Return the (x, y) coordinate for the center point of the cell that contains the specified text.  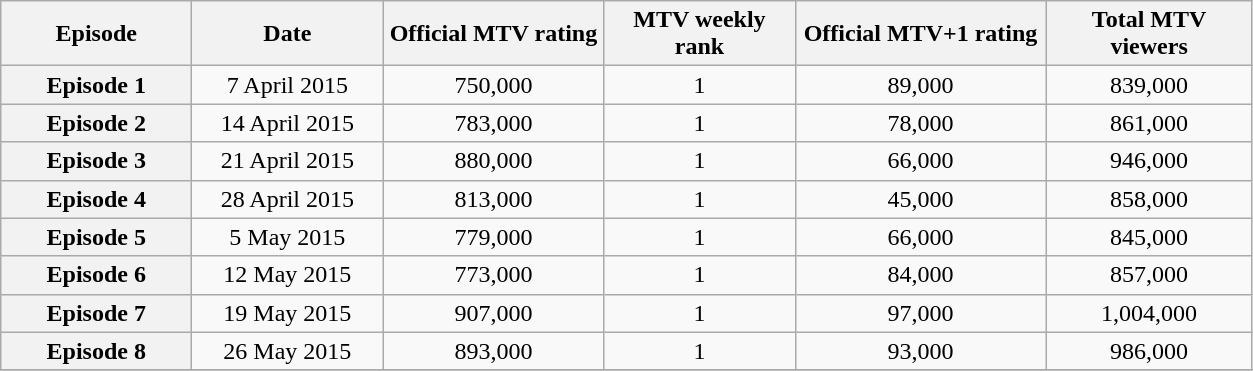
Episode 6 (96, 275)
907,000 (494, 313)
880,000 (494, 161)
Episode 3 (96, 161)
893,000 (494, 351)
Episode (96, 34)
78,000 (920, 123)
45,000 (920, 199)
21 April 2015 (288, 161)
28 April 2015 (288, 199)
26 May 2015 (288, 351)
986,000 (1149, 351)
Episode 2 (96, 123)
858,000 (1149, 199)
813,000 (494, 199)
7 April 2015 (288, 85)
861,000 (1149, 123)
Episode 1 (96, 85)
89,000 (920, 85)
97,000 (920, 313)
19 May 2015 (288, 313)
84,000 (920, 275)
845,000 (1149, 237)
Official MTV rating (494, 34)
1,004,000 (1149, 313)
MTV weekly rank (700, 34)
Total MTV viewers (1149, 34)
12 May 2015 (288, 275)
Episode 4 (96, 199)
946,000 (1149, 161)
839,000 (1149, 85)
14 April 2015 (288, 123)
783,000 (494, 123)
750,000 (494, 85)
779,000 (494, 237)
857,000 (1149, 275)
Episode 5 (96, 237)
773,000 (494, 275)
Episode 7 (96, 313)
Episode 8 (96, 351)
Official MTV+1 rating (920, 34)
5 May 2015 (288, 237)
93,000 (920, 351)
Date (288, 34)
